From the cell containing the given text, extract its center point as [X, Y] coordinate. 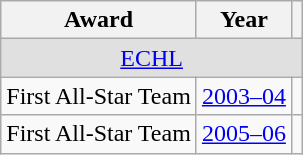
2005–06 [244, 134]
ECHL [152, 58]
Award [99, 20]
Year [244, 20]
2003–04 [244, 96]
